Provide the [X, Y] coordinate of the cell's center where the given text is located.  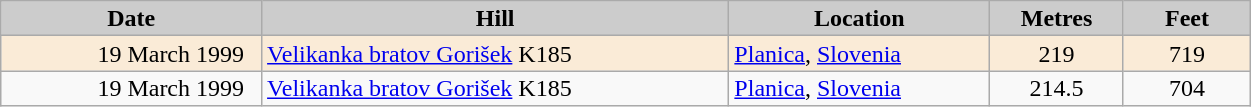
Location [860, 18]
704 [1186, 88]
Metres [1057, 18]
719 [1186, 54]
Hill [496, 18]
219 [1057, 54]
Date [132, 18]
Feet [1186, 18]
214.5 [1057, 88]
